Search for the cell housing the specified text and yield its (X, Y) center coordinate. 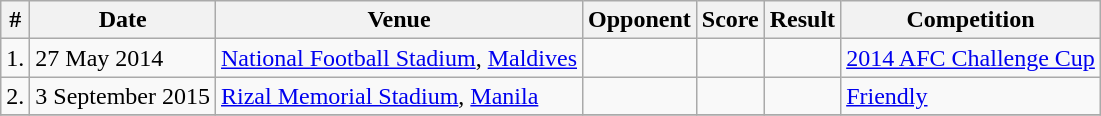
27 May 2014 (123, 58)
# (16, 20)
Rizal Memorial Stadium, Manila (400, 96)
Opponent (640, 20)
Venue (400, 20)
Result (802, 20)
2014 AFC Challenge Cup (971, 58)
3 September 2015 (123, 96)
Date (123, 20)
Score (730, 20)
2. (16, 96)
Competition (971, 20)
National Football Stadium, Maldives (400, 58)
1. (16, 58)
Friendly (971, 96)
